Output the [x, y] coordinate of the center of the cell containing the given text.  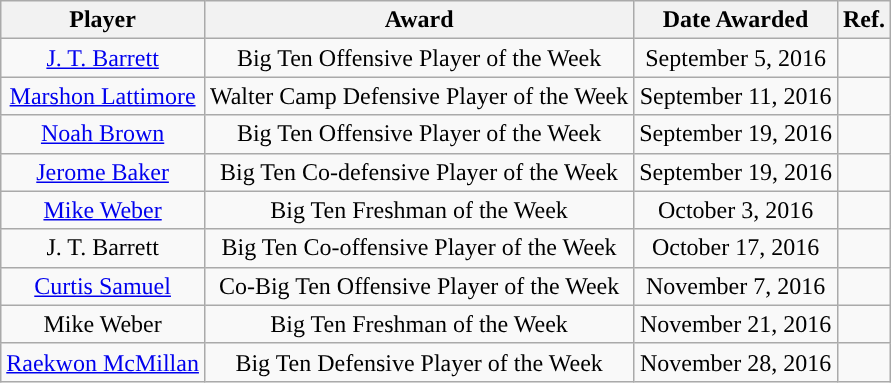
November 28, 2016 [736, 362]
Big Ten Co-offensive Player of the Week [418, 248]
Noah Brown [103, 134]
November 7, 2016 [736, 286]
Big Ten Co-defensive Player of the Week [418, 172]
Date Awarded [736, 20]
November 21, 2016 [736, 324]
Big Ten Defensive Player of the Week [418, 362]
September 11, 2016 [736, 96]
Raekwon McMillan [103, 362]
October 3, 2016 [736, 210]
Walter Camp Defensive Player of the Week [418, 96]
Co-Big Ten Offensive Player of the Week [418, 286]
October 17, 2016 [736, 248]
Ref. [864, 20]
Player [103, 20]
September 5, 2016 [736, 58]
Jerome Baker [103, 172]
Marshon Lattimore [103, 96]
Award [418, 20]
Curtis Samuel [103, 286]
